Pinpoint the cell where the given text exists, returning its [x, y] midpoint coordinate. 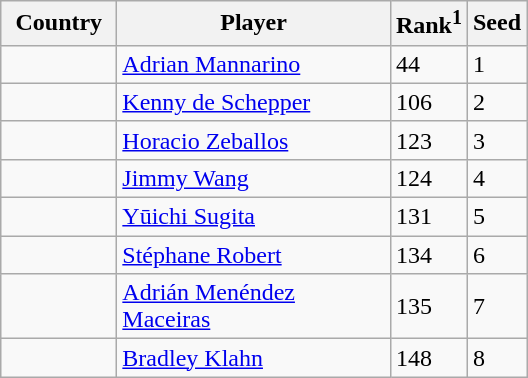
7 [496, 306]
6 [496, 255]
Kenny de Schepper [254, 102]
1 [496, 64]
Stéphane Robert [254, 255]
Adrian Mannarino [254, 64]
106 [428, 102]
5 [496, 217]
8 [496, 358]
134 [428, 255]
Country [59, 24]
135 [428, 306]
Player [254, 24]
2 [496, 102]
Bradley Klahn [254, 358]
148 [428, 358]
124 [428, 178]
Jimmy Wang [254, 178]
4 [496, 178]
Yūichi Sugita [254, 217]
Adrián Menéndez Maceiras [254, 306]
Rank1 [428, 24]
44 [428, 64]
3 [496, 140]
Seed [496, 24]
123 [428, 140]
Horacio Zeballos [254, 140]
131 [428, 217]
